Capture the cell that displays the provided text and extract its [X, Y] central coordinate. 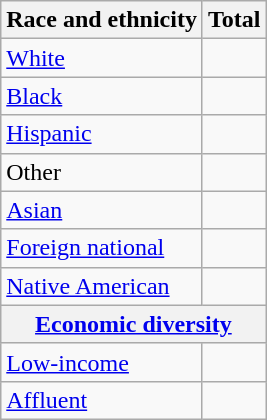
Economic diversity [134, 324]
Asian [102, 210]
Race and ethnicity [102, 20]
Native American [102, 286]
White [102, 58]
Low-income [102, 362]
Other [102, 172]
Hispanic [102, 134]
Affluent [102, 400]
Total [234, 20]
Foreign national [102, 248]
Black [102, 96]
